Pinpoint the cell where the given text exists, returning its [x, y] midpoint coordinate. 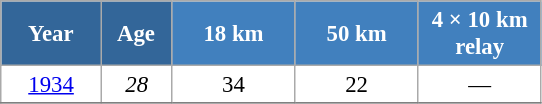
18 km [234, 34]
Age [136, 34]
4 × 10 km relay [480, 34]
50 km [356, 34]
Year [52, 34]
1934 [52, 85]
— [480, 85]
22 [356, 85]
28 [136, 85]
34 [234, 85]
